From the cell containing the given text, extract its center point as [x, y] coordinate. 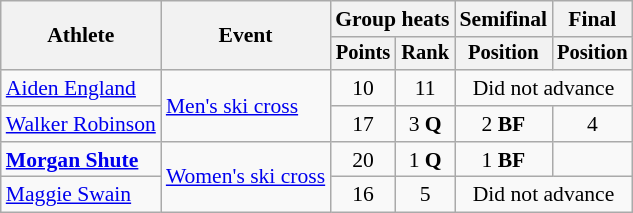
Final [592, 19]
1 Q [426, 160]
Maggie Swain [81, 195]
5 [426, 195]
Rank [426, 54]
16 [363, 195]
20 [363, 160]
2 BF [503, 124]
Group heats [392, 19]
Walker Robinson [81, 124]
17 [363, 124]
3 Q [426, 124]
Morgan Shute [81, 160]
Event [246, 36]
4 [592, 124]
Points [363, 54]
Aiden England [81, 88]
Athlete [81, 36]
11 [426, 88]
Women's ski cross [246, 178]
1 BF [503, 160]
Men's ski cross [246, 106]
Semifinal [503, 19]
10 [363, 88]
